Detect which cell encompasses the target text, then output its (X, Y) center coordinate. 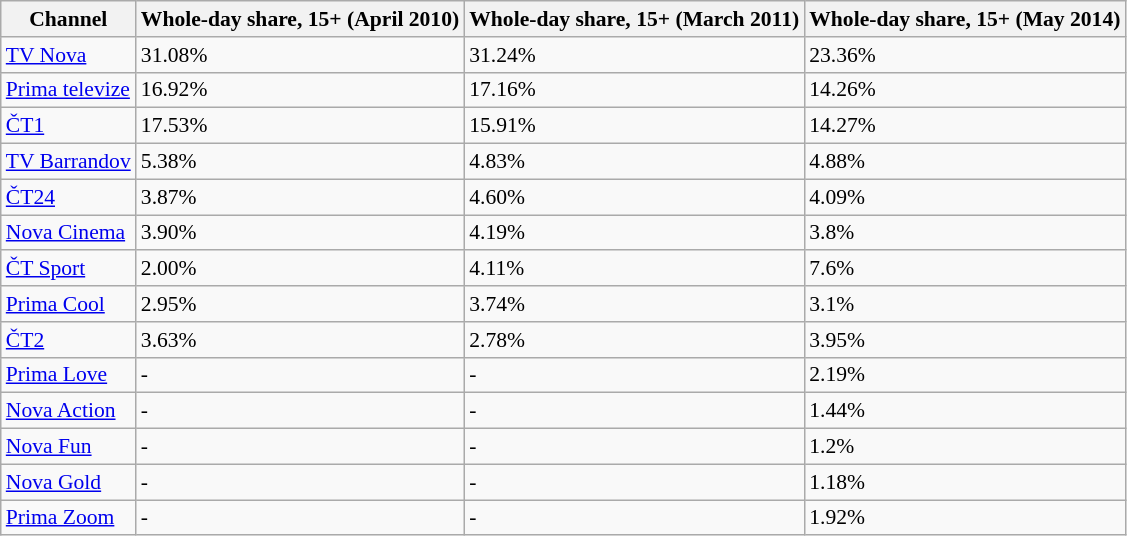
1.2% (964, 447)
17.16% (634, 90)
5.38% (300, 162)
2.00% (300, 269)
17.53% (300, 126)
Nova Fun (68, 447)
Whole-day share, 15+ (March 2011) (634, 19)
1.18% (964, 482)
TV Nova (68, 55)
14.26% (964, 90)
ČT1 (68, 126)
Whole-day share, 15+ (May 2014) (964, 19)
Nova Cinema (68, 233)
31.24% (634, 55)
3.1% (964, 304)
ČT24 (68, 197)
3.90% (300, 233)
4.83% (634, 162)
3.8% (964, 233)
4.60% (634, 197)
4.88% (964, 162)
3.74% (634, 304)
4.09% (964, 197)
Prima Love (68, 375)
3.95% (964, 340)
Nova Gold (68, 482)
23.36% (964, 55)
2.19% (964, 375)
1.44% (964, 411)
3.87% (300, 197)
7.6% (964, 269)
Prima televize (68, 90)
Whole-day share, 15+ (April 2010) (300, 19)
15.91% (634, 126)
2.78% (634, 340)
3.63% (300, 340)
4.11% (634, 269)
Prima Zoom (68, 518)
Channel (68, 19)
1.92% (964, 518)
TV Barrandov (68, 162)
ČT2 (68, 340)
16.92% (300, 90)
2.95% (300, 304)
Nova Action (68, 411)
4.19% (634, 233)
14.27% (964, 126)
ČT Sport (68, 269)
31.08% (300, 55)
Prima Cool (68, 304)
